Scan for the cell matching the given text and deliver its (X, Y) coordinate at center. 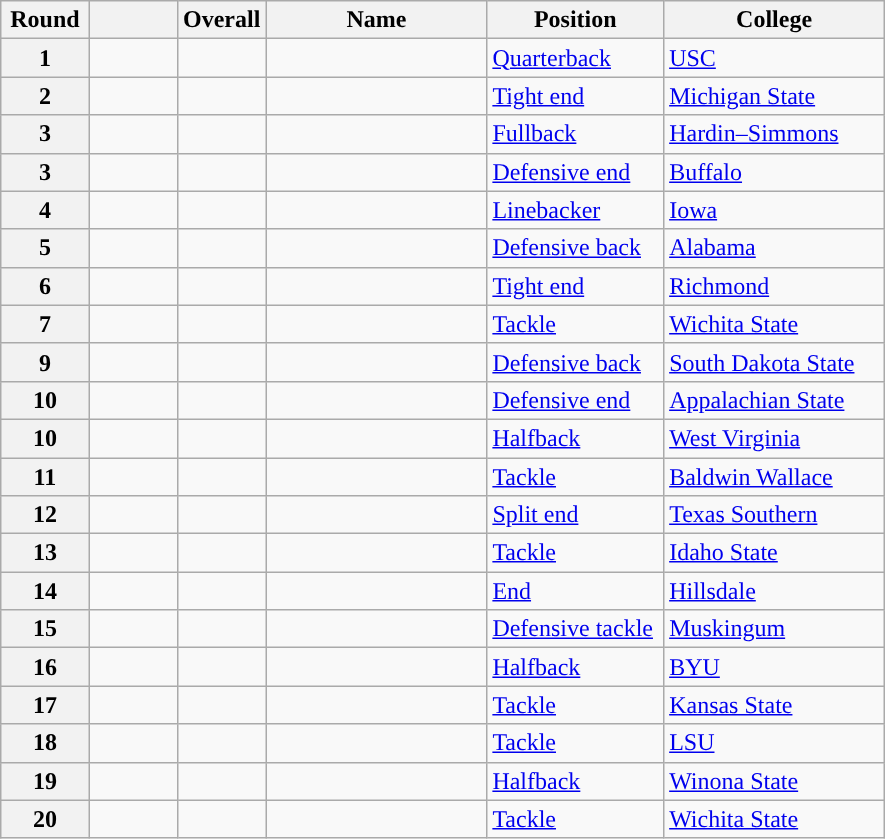
Idaho State (774, 553)
1 (45, 58)
Round (45, 20)
Defensive tackle (576, 629)
Fullback (576, 134)
Kansas State (774, 705)
Split end (576, 515)
Overall (222, 20)
Richmond (774, 286)
Hillsdale (774, 591)
14 (45, 591)
5 (45, 248)
20 (45, 819)
13 (45, 553)
College (774, 20)
19 (45, 781)
South Dakota State (774, 362)
BYU (774, 667)
Baldwin Wallace (774, 477)
Alabama (774, 248)
16 (45, 667)
Linebacker (576, 210)
Hardin–Simmons (774, 134)
7 (45, 324)
Quarterback (576, 58)
Winona State (774, 781)
18 (45, 743)
Texas Southern (774, 515)
Position (576, 20)
Muskingum (774, 629)
West Virginia (774, 438)
17 (45, 705)
12 (45, 515)
6 (45, 286)
9 (45, 362)
Appalachian State (774, 400)
Iowa (774, 210)
Michigan State (774, 96)
15 (45, 629)
End (576, 591)
USC (774, 58)
Name (376, 20)
LSU (774, 743)
4 (45, 210)
Buffalo (774, 172)
2 (45, 96)
11 (45, 477)
